Output the [x, y] coordinate of the center of the cell containing the given text.  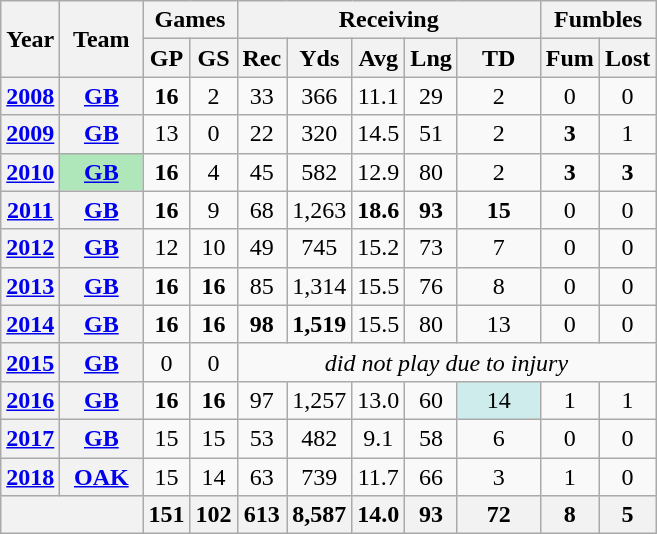
Receiving [388, 20]
29 [431, 96]
2015 [30, 362]
2012 [30, 248]
97 [262, 400]
60 [431, 400]
TD [498, 58]
2009 [30, 134]
2014 [30, 324]
6 [498, 438]
11.1 [378, 96]
66 [431, 477]
2018 [30, 477]
320 [320, 134]
18.6 [378, 210]
73 [431, 248]
22 [262, 134]
482 [320, 438]
613 [262, 515]
2008 [30, 96]
68 [262, 210]
12 [166, 248]
85 [262, 286]
Fum [570, 58]
14.5 [378, 134]
1,263 [320, 210]
8,587 [320, 515]
10 [214, 248]
745 [320, 248]
151 [166, 515]
14.0 [378, 515]
33 [262, 96]
15.2 [378, 248]
Team [102, 39]
582 [320, 172]
9.1 [378, 438]
13.0 [378, 400]
45 [262, 172]
2017 [30, 438]
Yds [320, 58]
1,314 [320, 286]
Games [190, 20]
did not play due to injury [446, 362]
Fumbles [598, 20]
2010 [30, 172]
102 [214, 515]
GS [214, 58]
2013 [30, 286]
Lost [627, 58]
Year [30, 39]
63 [262, 477]
72 [498, 515]
2011 [30, 210]
9 [214, 210]
12.9 [378, 172]
53 [262, 438]
11.7 [378, 477]
GP [166, 58]
76 [431, 286]
366 [320, 96]
739 [320, 477]
2016 [30, 400]
1,257 [320, 400]
Avg [378, 58]
Rec [262, 58]
7 [498, 248]
Lng [431, 58]
58 [431, 438]
4 [214, 172]
5 [627, 515]
1,519 [320, 324]
49 [262, 248]
OAK [102, 477]
98 [262, 324]
51 [431, 134]
